Return the [x, y] coordinate for the center point of the cell that contains the specified text.  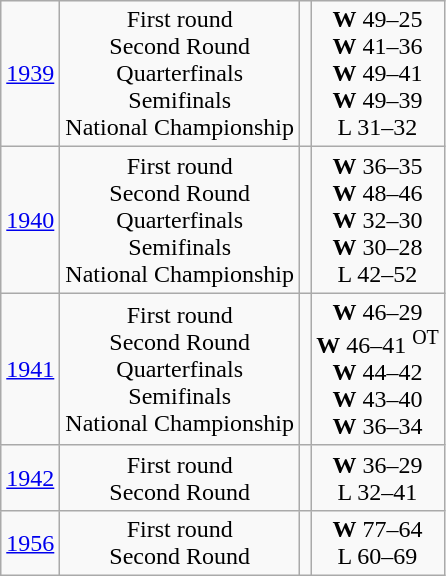
W 77–64L 60–69 [378, 542]
W 49–25W 41–36W 49–41W 49–39L 31–32 [378, 74]
1939 [30, 74]
W 46–29W 46–41 OTW 44–42W 43–40W 36–34 [378, 370]
1941 [30, 370]
1940 [30, 220]
1956 [30, 542]
W 36–35W 48–46W 32–30W 30–28L 42–52 [378, 220]
1942 [30, 478]
W 36–29L 32–41 [378, 478]
